Provide the [X, Y] coordinate of the cell's center where the given text is located.  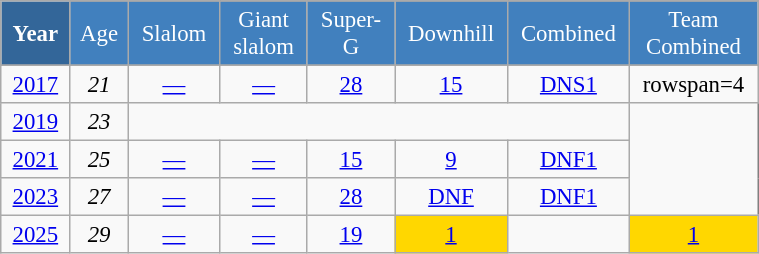
2019 [36, 122]
27 [99, 197]
Combined [568, 34]
Age [99, 34]
rowspan=4 [693, 85]
2023 [36, 197]
25 [99, 160]
21 [99, 85]
Slalom [174, 34]
Team Combined [693, 34]
2025 [36, 235]
2021 [36, 160]
2017 [36, 85]
29 [99, 235]
9 [452, 160]
19 [350, 235]
Downhill [452, 34]
Super-G [350, 34]
Giantslalom [264, 34]
23 [99, 122]
DNS1 [568, 85]
Year [36, 34]
DNF [452, 197]
